Search for the cell housing the specified text and yield its [x, y] center coordinate. 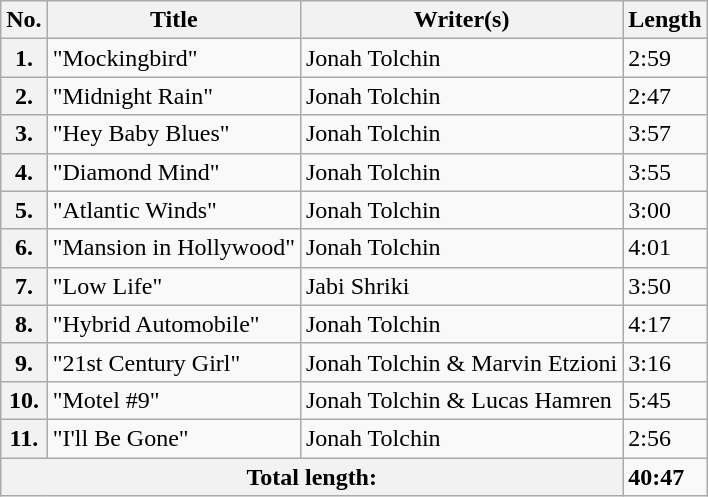
3:50 [665, 286]
4:17 [665, 324]
4:01 [665, 248]
6. [24, 248]
5:45 [665, 400]
10. [24, 400]
3:55 [665, 172]
No. [24, 20]
2. [24, 96]
5. [24, 210]
11. [24, 438]
Total length: [312, 477]
"Mansion in Hollywood" [174, 248]
1. [24, 58]
Title [174, 20]
9. [24, 362]
3:00 [665, 210]
2:56 [665, 438]
3:57 [665, 134]
"Low Life" [174, 286]
4. [24, 172]
"21st Century Girl" [174, 362]
Jonah Tolchin & Lucas Hamren [461, 400]
"I'll Be Gone" [174, 438]
"Motel #9" [174, 400]
7. [24, 286]
"Diamond Mind" [174, 172]
8. [24, 324]
"Hybrid Automobile" [174, 324]
Jonah Tolchin & Marvin Etzioni [461, 362]
Jabi Shriki [461, 286]
Length [665, 20]
"Hey Baby Blues" [174, 134]
2:59 [665, 58]
"Mockingbird" [174, 58]
40:47 [665, 477]
"Midnight Rain" [174, 96]
Writer(s) [461, 20]
3. [24, 134]
"Atlantic Winds" [174, 210]
2:47 [665, 96]
3:16 [665, 362]
